From the cell containing the given text, extract its center point as (X, Y) coordinate. 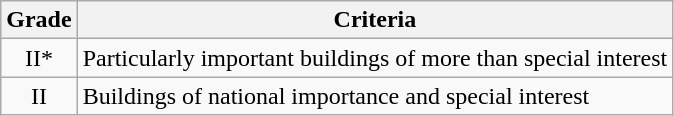
II (39, 96)
Buildings of national importance and special interest (375, 96)
II* (39, 58)
Particularly important buildings of more than special interest (375, 58)
Criteria (375, 20)
Grade (39, 20)
